Search for the cell housing the specified text and yield its (x, y) center coordinate. 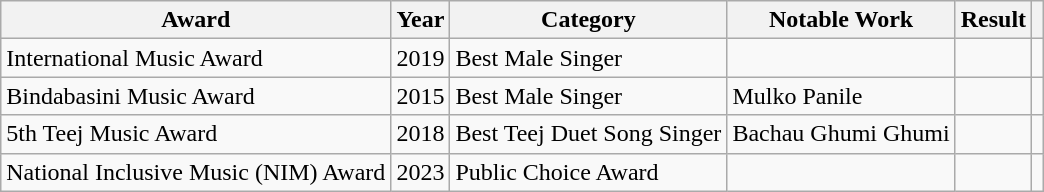
Year (420, 20)
National Inclusive Music (NIM) Award (196, 172)
2015 (420, 96)
Result (993, 20)
Notable Work (841, 20)
Award (196, 20)
Best Teej Duet Song Singer (588, 134)
2018 (420, 134)
Bachau Ghumi Ghumi (841, 134)
International Music Award (196, 58)
2023 (420, 172)
Category (588, 20)
2019 (420, 58)
Bindabasini Music Award (196, 96)
Mulko Panile (841, 96)
5th Teej Music Award (196, 134)
Public Choice Award (588, 172)
